Capture the cell that displays the provided text and extract its (X, Y) central coordinate. 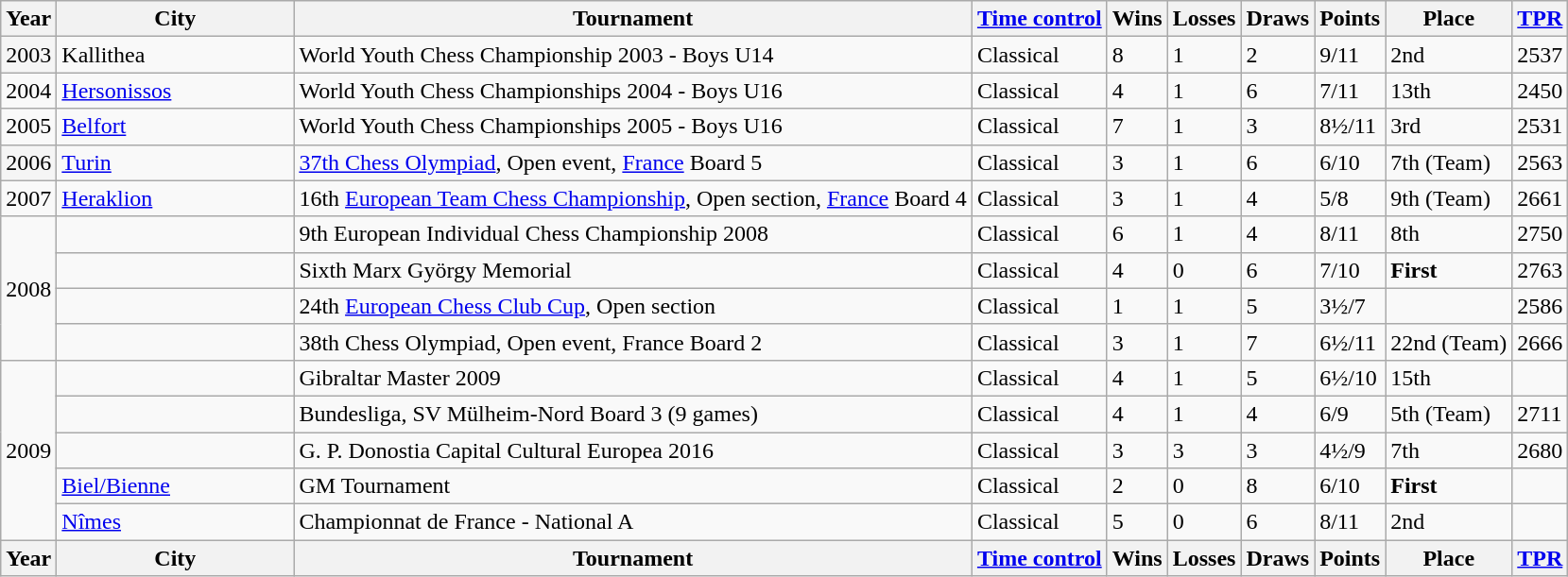
GM Tournament (633, 486)
13th (1449, 91)
World Youth Chess Championships 2004 - Boys U16 (633, 91)
6½/11 (1350, 342)
9/11 (1350, 55)
2003 (28, 55)
8th (1449, 234)
2006 (28, 162)
Bundesliga, SV Mülheim-Nord Board 3 (9 games) (633, 414)
G. P. Donostia Capital Cultural Europea 2016 (633, 450)
2666 (1541, 342)
Sixth Marx György Memorial (633, 270)
Heraklion (176, 198)
9th European Individual Chess Championship 2008 (633, 234)
2563 (1541, 162)
Gibraltar Master 2009 (633, 378)
2531 (1541, 127)
Turin (176, 162)
2586 (1541, 306)
2007 (28, 198)
7th (1449, 450)
2680 (1541, 450)
World Youth Chess Championships 2005 - Boys U16 (633, 127)
2008 (28, 288)
7/11 (1350, 91)
7th (Team) (1449, 162)
15th (1449, 378)
Kallithea (176, 55)
38th Chess Olympiad, Open event, France Board 2 (633, 342)
5th (Team) (1449, 414)
Championnat de France - National A (633, 522)
2711 (1541, 414)
Biel/Bienne (176, 486)
3rd (1449, 127)
2450 (1541, 91)
9th (Team) (1449, 198)
2661 (1541, 198)
3½/7 (1350, 306)
4½/9 (1350, 450)
22nd (Team) (1449, 342)
World Youth Chess Championship 2003 - Boys U14 (633, 55)
6/9 (1350, 414)
5/8 (1350, 198)
37th Chess Olympiad, Open event, France Board 5 (633, 162)
8½/11 (1350, 127)
7/10 (1350, 270)
2004 (28, 91)
2750 (1541, 234)
24th European Chess Club Cup, Open section (633, 306)
16th European Team Chess Championship, Open section, France Board 4 (633, 198)
6½/10 (1350, 378)
2005 (28, 127)
Nîmes (176, 522)
Belfort (176, 127)
2537 (1541, 55)
2009 (28, 450)
Hersonissos (176, 91)
2763 (1541, 270)
